Capture the cell that displays the provided text and extract its [X, Y] central coordinate. 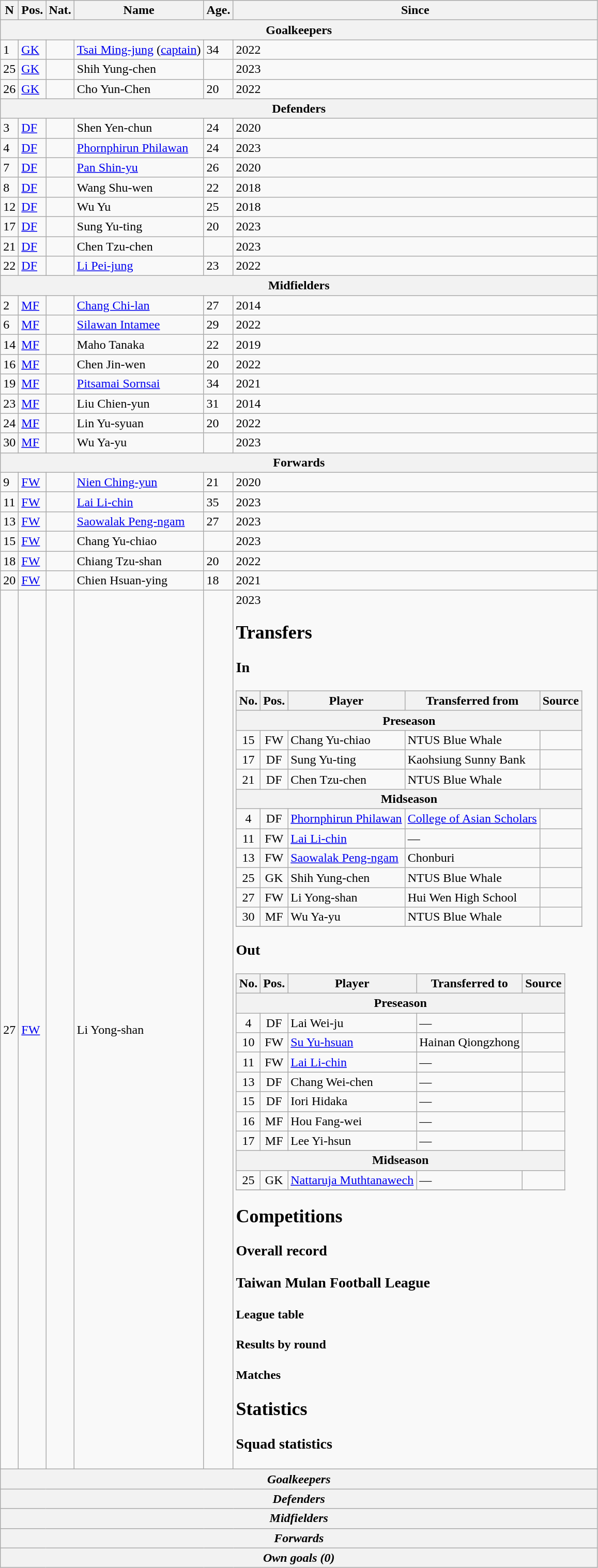
1 [9, 50]
12 [9, 207]
14 [9, 345]
Chang Wei-chen [352, 1082]
N [9, 10]
Pitsamai Sornsai [139, 384]
Transferred from [472, 701]
3 [9, 128]
8 [9, 187]
Hou Fang-wei [352, 1121]
10 [248, 1043]
Transferred to [469, 984]
Tsai Ming-jung (captain) [139, 50]
Chonburi [472, 858]
Nattaruja Muthtanawech [352, 1180]
Shen Yen-chun [139, 128]
Lai Wei-ju [352, 1023]
31 [218, 403]
29 [218, 325]
Kaohsiung Sunny Bank [472, 759]
Wu Yu [139, 207]
Chiang Tzu-shan [139, 561]
19 [9, 384]
College of Asian Scholars [472, 819]
Lin Yu-syuan [139, 423]
Iori Hidaka [352, 1101]
Silawan Intamee [139, 325]
2019 [416, 345]
Chen Jin-wen [139, 364]
Hui Wen High School [472, 897]
Chang Chi-lan [139, 305]
Su Yu-hsuan [352, 1043]
Name [139, 10]
Pan Shin-yu [139, 167]
2 [9, 305]
Own goals (0) [299, 1558]
Maho Tanaka [139, 345]
9 [9, 482]
Since [416, 10]
Chien Hsuan-ying [139, 581]
6 [9, 325]
Liu Chien-yun [139, 403]
Cho Yun-Chen [139, 89]
Li Pei-jung [139, 266]
Age. [218, 10]
Wang Shu-wen [139, 187]
Lee Yi-hsun [352, 1141]
Nien Ching-yun [139, 482]
7 [9, 167]
Nat. [60, 10]
35 [218, 502]
Hainan Qiongzhong [469, 1043]
